Detect which cell encompasses the target text, then output its (X, Y) center coordinate. 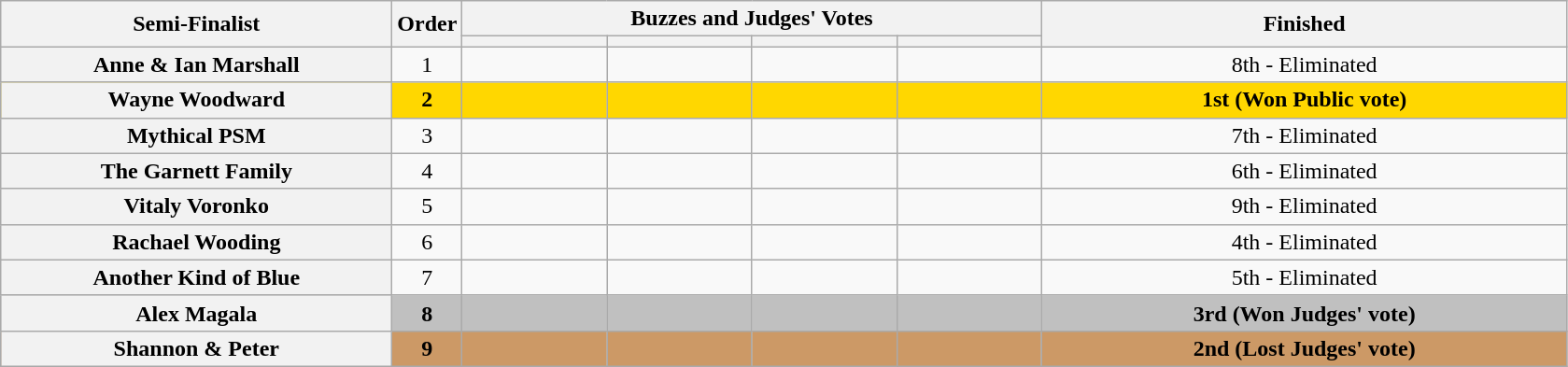
3rd (Won Judges' vote) (1304, 313)
Order (428, 24)
8th - Eliminated (1304, 64)
4th - Eliminated (1304, 242)
4 (428, 171)
5 (428, 206)
Vitaly Voronko (196, 206)
Mythical PSM (196, 135)
2 (428, 100)
3 (428, 135)
Wayne Woodward (196, 100)
5th - Eliminated (1304, 277)
6 (428, 242)
1 (428, 64)
Buzzes and Judges' Votes (752, 19)
2nd (Lost Judges' vote) (1304, 348)
The Garnett Family (196, 171)
9 (428, 348)
Rachael Wooding (196, 242)
Shannon & Peter (196, 348)
Another Kind of Blue (196, 277)
6th - Eliminated (1304, 171)
7 (428, 277)
9th - Eliminated (1304, 206)
1st (Won Public vote) (1304, 100)
7th - Eliminated (1304, 135)
Semi-Finalist (196, 24)
Alex Magala (196, 313)
Finished (1304, 24)
8 (428, 313)
Anne & Ian Marshall (196, 64)
